For the text-containing cell, return its midpoint in (x, y) coordinate format. 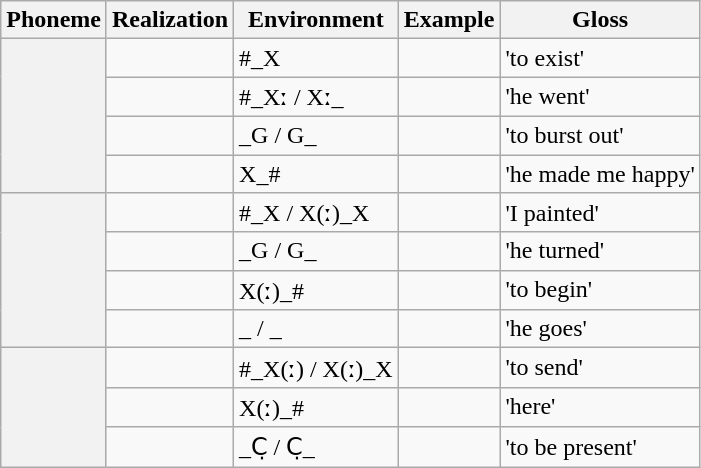
'he made me happy' (600, 173)
_C̣ / C̣_ (316, 447)
X_# (316, 173)
Realization (170, 20)
Environment (316, 20)
'to burst out' (600, 135)
'to be present' (600, 447)
'he goes' (600, 329)
'he went' (600, 97)
Phoneme (54, 20)
'I painted' (600, 213)
#_Xː / Xː_ (316, 97)
'to begin' (600, 290)
#_X (316, 58)
'to exist' (600, 58)
#_X(ː) / X(ː)_X (316, 368)
_ / _ (316, 329)
Gloss (600, 20)
Example (449, 20)
'here' (600, 407)
'to send' (600, 368)
'he turned' (600, 251)
#_X / X(ː)_X (316, 213)
